Search for the cell housing the specified text and yield its [x, y] center coordinate. 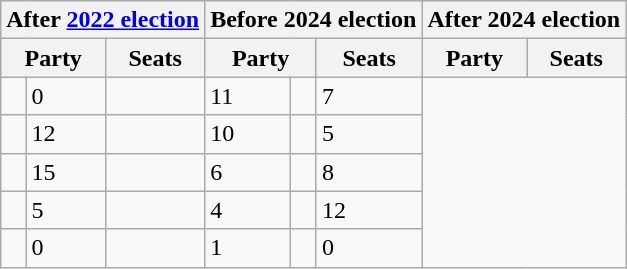
15 [66, 172]
10 [248, 134]
4 [248, 210]
7 [368, 96]
After 2022 election [103, 20]
After 2024 election [524, 20]
6 [248, 172]
1 [248, 248]
Before 2024 election [314, 20]
8 [368, 172]
11 [248, 96]
